Return [x, y] of the center of cell containing provided text 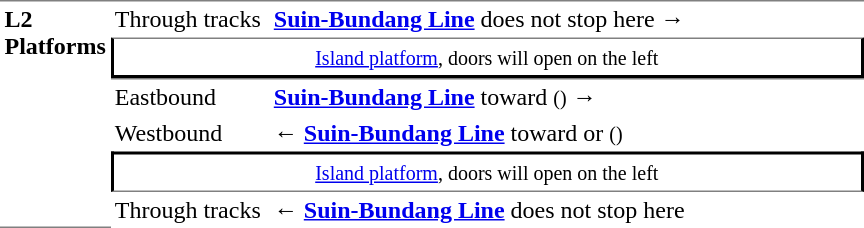
Suin-Bundang Line toward () → [566, 97]
Eastbound [190, 97]
Westbound [190, 134]
← Suin-Bundang Line toward or () [566, 134]
L2Platforms [55, 114]
← Suin-Bundang Line does not stop here [566, 210]
Suin-Bundang Line does not stop here → [566, 19]
